Return [x, y] of the center of cell containing provided text 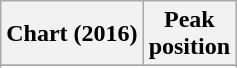
Chart (2016) [72, 34]
Peakposition [189, 34]
